Scan for the cell matching the given text and deliver its (X, Y) coordinate at center. 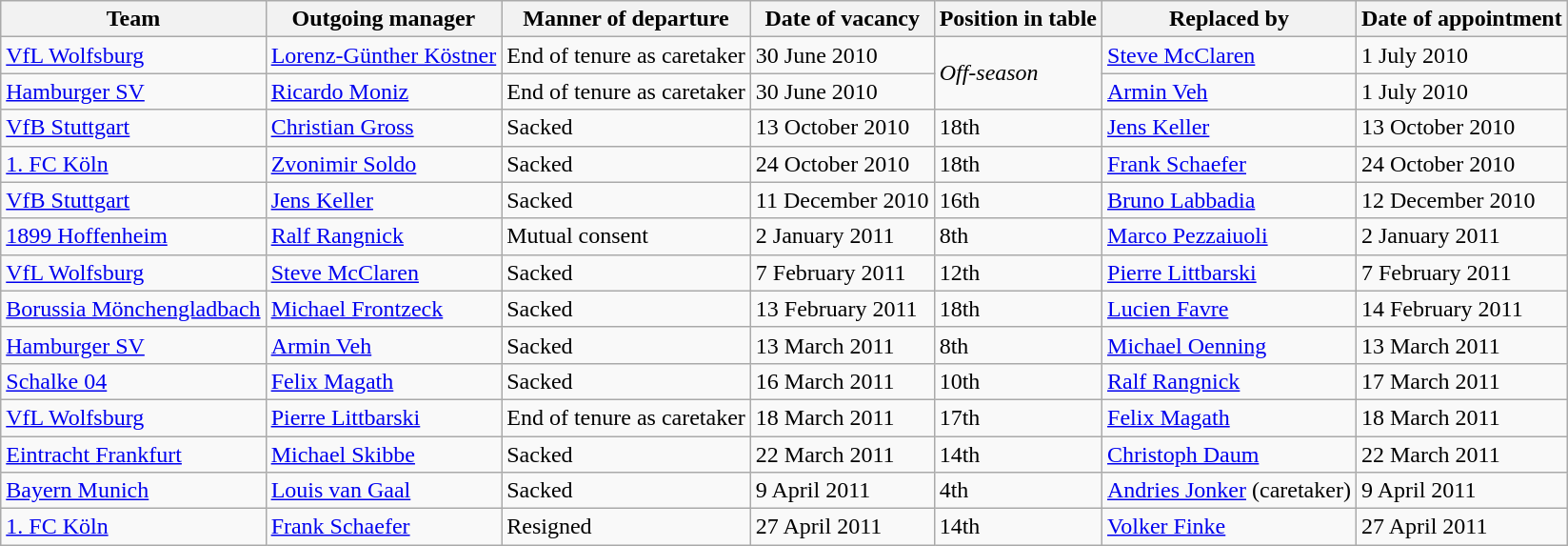
Michael Skibbe (384, 455)
13 February 2011 (842, 309)
Schalke 04 (133, 381)
17th (1018, 417)
Team (133, 19)
Lorenz-Günther Köstner (384, 55)
14 February 2011 (1461, 309)
Borussia Mönchengladbach (133, 309)
Louis van Gaal (384, 491)
Resigned (626, 527)
11 December 2010 (842, 200)
Lucien Favre (1230, 309)
Date of vacancy (842, 19)
Off-season (1018, 73)
Michael Oenning (1230, 345)
4th (1018, 491)
Outgoing manager (384, 19)
12 December 2010 (1461, 200)
Mutual consent (626, 236)
Marco Pezzaiuoli (1230, 236)
10th (1018, 381)
Michael Frontzeck (384, 309)
12th (1018, 273)
Date of appointment (1461, 19)
17 March 2011 (1461, 381)
Bayern Munich (133, 491)
16 March 2011 (842, 381)
16th (1018, 200)
Position in table (1018, 19)
Andries Jonker (caretaker) (1230, 491)
1899 Hoffenheim (133, 236)
Replaced by (1230, 19)
Christoph Daum (1230, 455)
Zvonimir Soldo (384, 164)
Manner of departure (626, 19)
Volker Finke (1230, 527)
Bruno Labbadia (1230, 200)
Ricardo Moniz (384, 91)
Eintracht Frankfurt (133, 455)
Christian Gross (384, 128)
